Capture the cell that displays the provided text and extract its (x, y) central coordinate. 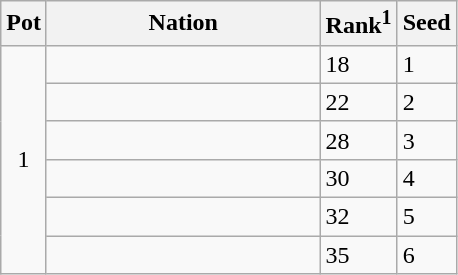
3 (426, 140)
Nation (183, 24)
32 (358, 217)
5 (426, 217)
Seed (426, 24)
6 (426, 255)
35 (358, 255)
30 (358, 178)
4 (426, 178)
Rank1 (358, 24)
2 (426, 102)
18 (358, 64)
22 (358, 102)
Pot (24, 24)
28 (358, 140)
